Extract the [x, y] coordinate from the center of the cell holding the provided text.  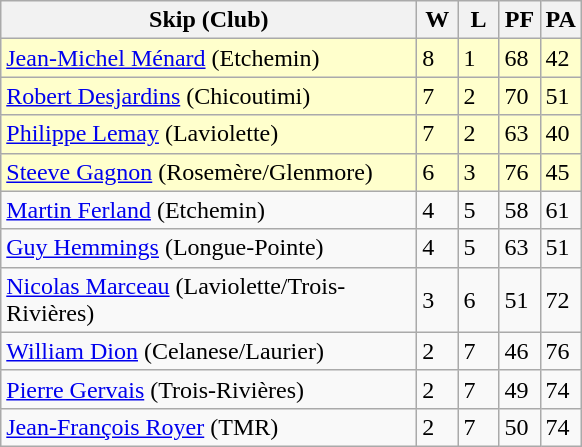
46 [520, 351]
40 [560, 134]
Skip (Club) [209, 20]
Robert Desjardins (Chicoutimi) [209, 96]
William Dion (Celanese/Laurier) [209, 351]
Guy Hemmings (Longue-Pointe) [209, 248]
Martin Ferland (Etchemin) [209, 210]
PA [560, 20]
72 [560, 300]
Jean-François Royer (TMR) [209, 427]
Steeve Gagnon (Rosemère/Glenmore) [209, 172]
Jean-Michel Ménard (Etchemin) [209, 58]
70 [520, 96]
PF [520, 20]
68 [520, 58]
L [478, 20]
50 [520, 427]
58 [520, 210]
45 [560, 172]
Pierre Gervais (Trois-Rivières) [209, 389]
49 [520, 389]
W [438, 20]
Nicolas Marceau (Laviolette/Trois-Rivières) [209, 300]
1 [478, 58]
61 [560, 210]
Philippe Lemay (Laviolette) [209, 134]
8 [438, 58]
42 [560, 58]
